Output the (x, y) coordinate of the center of the cell containing the given text.  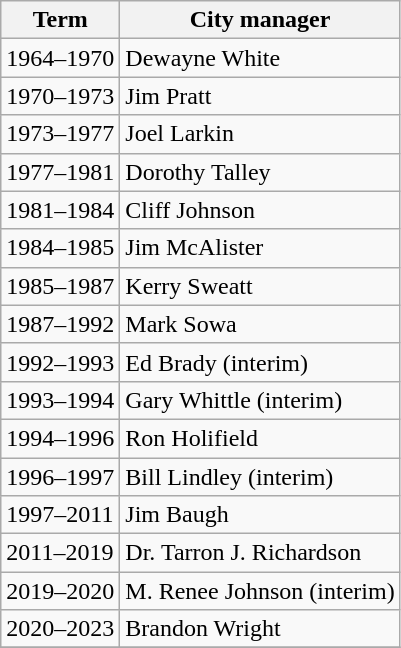
Jim Pratt (260, 96)
1981–1984 (60, 210)
City manager (260, 20)
M. Renee Johnson (interim) (260, 591)
1970–1973 (60, 96)
Ed Brady (interim) (260, 362)
Gary Whittle (interim) (260, 400)
Bill Lindley (interim) (260, 477)
2019–2020 (60, 591)
1993–1994 (60, 400)
Jim Baugh (260, 515)
1996–1997 (60, 477)
1977–1981 (60, 172)
1964–1970 (60, 58)
Dorothy Talley (260, 172)
1994–1996 (60, 438)
Joel Larkin (260, 134)
Term (60, 20)
Jim McAlister (260, 248)
Ron Holifield (260, 438)
Dr. Tarron J. Richardson (260, 553)
1973–1977 (60, 134)
1987–1992 (60, 324)
1984–1985 (60, 248)
1997–2011 (60, 515)
Brandon Wright (260, 629)
1985–1987 (60, 286)
Cliff Johnson (260, 210)
2011–2019 (60, 553)
Mark Sowa (260, 324)
1992–1993 (60, 362)
Kerry Sweatt (260, 286)
Dewayne White (260, 58)
2020–2023 (60, 629)
